Determine the [x, y] coordinate at the center of the cell enclosing the given text.  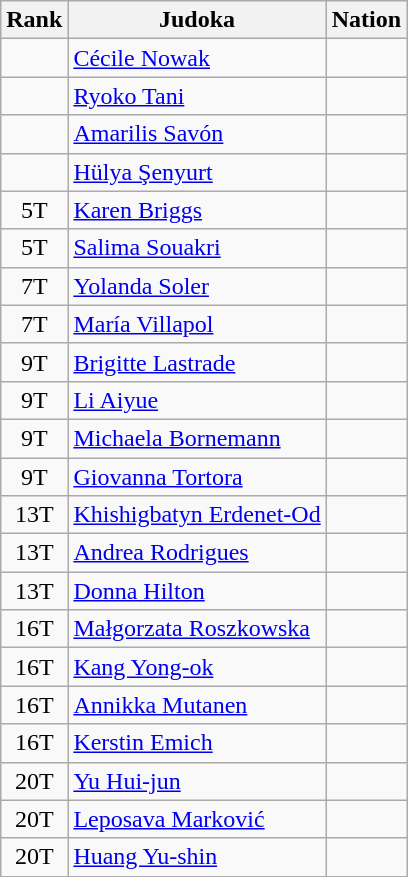
María Villapol [197, 324]
Huang Yu-shin [197, 857]
Judoka [197, 20]
Rank [34, 20]
Ryoko Tani [197, 96]
Yu Hui-jun [197, 781]
Li Aiyue [197, 400]
Nation [366, 20]
Cécile Nowak [197, 58]
Giovanna Tortora [197, 477]
Annikka Mutanen [197, 705]
Yolanda Soler [197, 286]
Amarilis Savón [197, 134]
Andrea Rodrigues [197, 553]
Khishigbatyn Erdenet-Od [197, 515]
Kang Yong-ok [197, 667]
Salima Souakri [197, 248]
Michaela Bornemann [197, 438]
Kerstin Emich [197, 743]
Hülya Şenyurt [197, 172]
Karen Briggs [197, 210]
Brigitte Lastrade [197, 362]
Donna Hilton [197, 591]
Małgorzata Roszkowska [197, 629]
Leposava Marković [197, 819]
